Determine the (X, Y) coordinate at the center of the cell enclosing the given text.  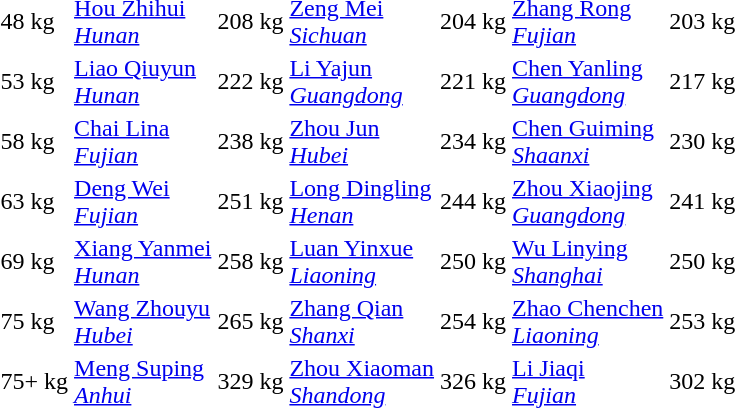
238 kg (250, 142)
Deng WeiFujian (143, 202)
250 kg (474, 262)
244 kg (474, 202)
Zhang QianShanxi (362, 322)
Long DinglingHenan (362, 202)
Zhao ChenchenLiaoning (588, 322)
Zhou XiaojingGuangdong (588, 202)
Wang ZhouyuHubei (143, 322)
Chen GuimingShaanxi (588, 142)
Li YajunGuangdong (362, 82)
Wu LinyingShanghai (588, 262)
234 kg (474, 142)
251 kg (250, 202)
Xiang YanmeiHunan (143, 262)
Liao QiuyunHunan (143, 82)
265 kg (250, 322)
254 kg (474, 322)
222 kg (250, 82)
Zhou JunHubei (362, 142)
221 kg (474, 82)
Chai LinaFujian (143, 142)
258 kg (250, 262)
Chen YanlingGuangdong (588, 82)
Luan YinxueLiaoning (362, 262)
